Return [X, Y] of the center of cell containing provided text 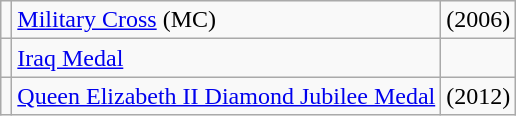
(2006) [478, 20]
Iraq Medal [226, 58]
Military Cross (MC) [226, 20]
(2012) [478, 96]
Queen Elizabeth II Diamond Jubilee Medal [226, 96]
